Determine the [X, Y] coordinate at the center of the cell enclosing the given text.  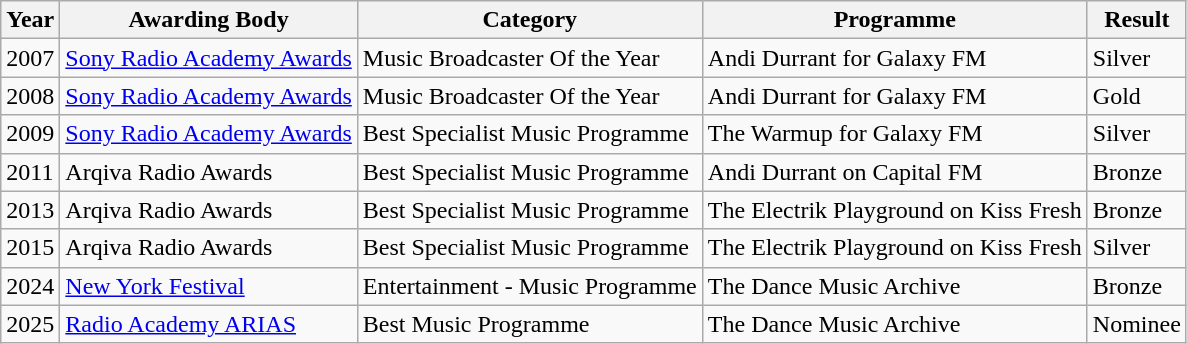
Andi Durrant on Capital FM [894, 172]
2025 [30, 324]
The Warmup for Galaxy FM [894, 134]
New York Festival [208, 286]
Nominee [1136, 324]
Category [530, 20]
Result [1136, 20]
2009 [30, 134]
Programme [894, 20]
Awarding Body [208, 20]
2015 [30, 248]
2008 [30, 96]
Year [30, 20]
2013 [30, 210]
Best Music Programme [530, 324]
2007 [30, 58]
2011 [30, 172]
Gold [1136, 96]
Entertainment - Music Programme [530, 286]
Radio Academy ARIAS [208, 324]
2024 [30, 286]
